Return [X, Y] of the center of cell containing provided text 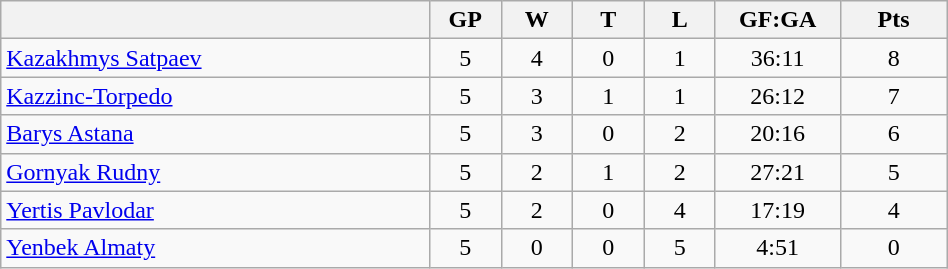
Yenbek Almaty [216, 248]
GF:GA [778, 20]
26:12 [778, 96]
W [536, 20]
36:11 [778, 58]
Kazzinc-Torpedo [216, 96]
Yertis Pavlodar [216, 210]
4:51 [778, 248]
Pts [894, 20]
27:21 [778, 172]
GP [466, 20]
T [608, 20]
Gornyak Rudny [216, 172]
Barys Astana [216, 134]
17:19 [778, 210]
7 [894, 96]
6 [894, 134]
8 [894, 58]
20:16 [778, 134]
L [680, 20]
Kazakhmys Satpaev [216, 58]
